Search for the cell housing the specified text and yield its [x, y] center coordinate. 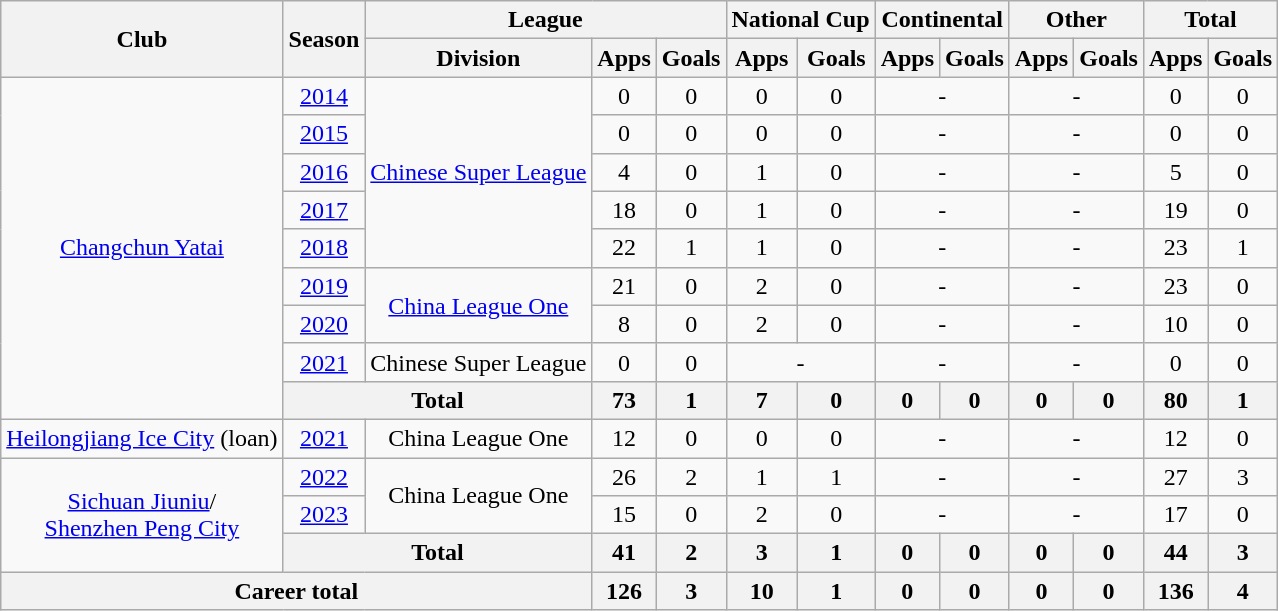
2017 [324, 210]
2016 [324, 172]
Division [478, 58]
22 [624, 248]
Changchun Yatai [142, 248]
8 [624, 324]
2022 [324, 477]
18 [624, 210]
League [546, 20]
Sichuan Jiuniu/Shenzhen Peng City [142, 515]
Heilongjiang Ice City (loan) [142, 438]
2023 [324, 515]
136 [1175, 591]
2015 [324, 134]
15 [624, 515]
2019 [324, 286]
7 [762, 400]
44 [1175, 553]
80 [1175, 400]
73 [624, 400]
41 [624, 553]
2014 [324, 96]
27 [1175, 477]
Season [324, 39]
Club [142, 39]
Other [1076, 20]
National Cup [800, 20]
26 [624, 477]
126 [624, 591]
2018 [324, 248]
5 [1175, 172]
2020 [324, 324]
Career total [296, 591]
Continental [942, 20]
19 [1175, 210]
21 [624, 286]
17 [1175, 515]
